Provide the [X, Y] coordinate of the cell's center where the given text is located.  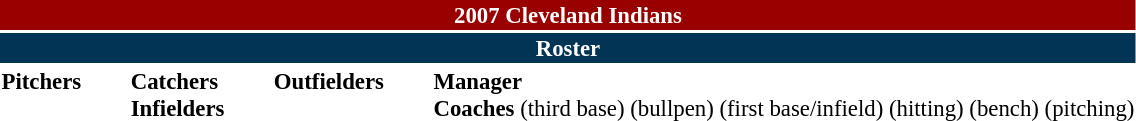
2007 Cleveland Indians [568, 15]
Roster [568, 48]
